Return [X, Y] of the center of cell containing provided text 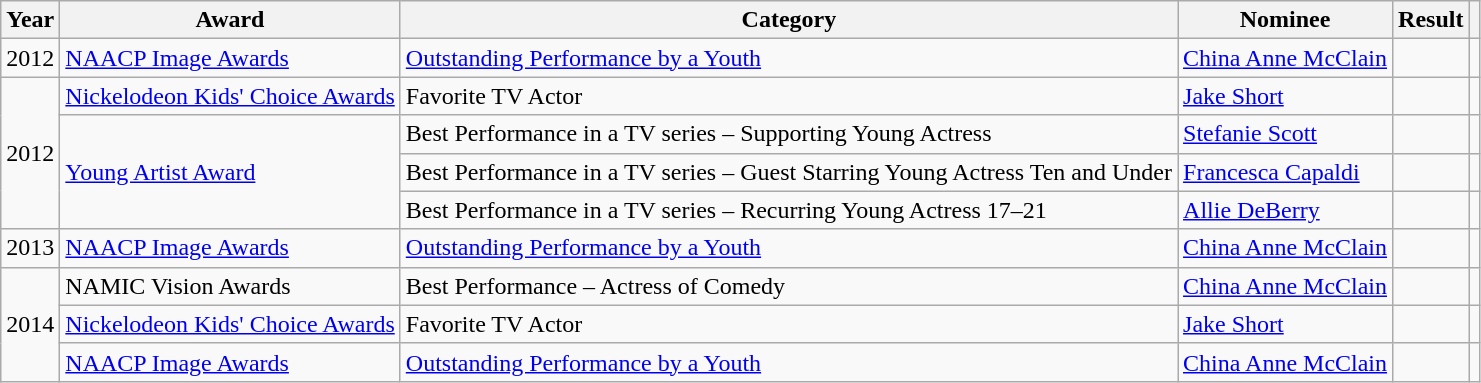
Nominee [1286, 20]
Best Performance in a TV series – Guest Starring Young Actress Ten and Under [788, 172]
NAMIC Vision Awards [230, 286]
Francesca Capaldi [1286, 172]
Young Artist Award [230, 172]
Best Performance in a TV series – Recurring Young Actress 17–21 [788, 210]
Best Performance – Actress of Comedy [788, 286]
Stefanie Scott [1286, 134]
Best Performance in a TV series – Supporting Young Actress [788, 134]
Award [230, 20]
Category [788, 20]
Result [1431, 20]
2014 [30, 324]
2013 [30, 248]
Allie DeBerry [1286, 210]
Year [30, 20]
